Scan for the cell matching the given text and deliver its [x, y] coordinate at center. 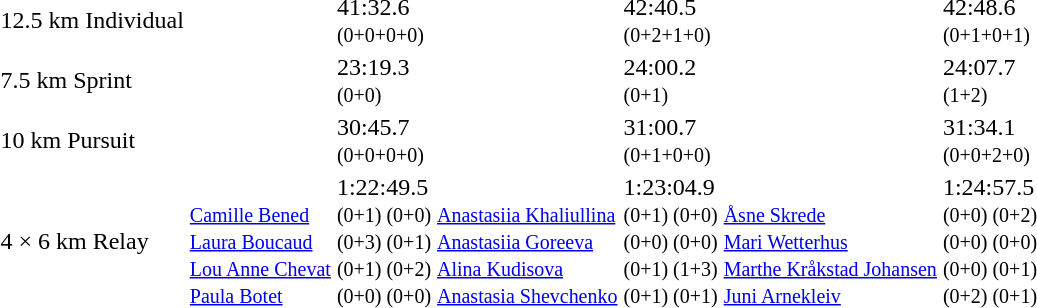
23:19.3(0+0) [384, 80]
24:00.2(0+1) [670, 80]
31:00.7(0+1+0+0) [670, 140]
30:45.7(0+0+0+0) [384, 140]
